Identify which cell holds the provided text, then report its [X, Y] central coordinate. 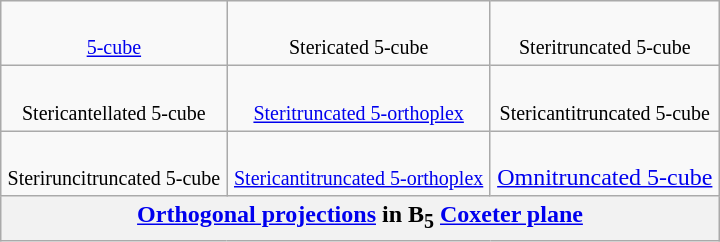
Orthogonal projections in B5 Coxeter plane [360, 218]
Stericantitruncated 5-orthoplex [358, 164]
Stericantellated 5-cube [114, 98]
Stericantitruncated 5-cube [604, 98]
Omnitruncated 5-cube [604, 164]
Steritruncated 5-orthoplex [358, 98]
5-cube [114, 34]
Steritruncated 5-cube [604, 34]
Stericated 5-cube [358, 34]
Steriruncitruncated 5-cube [114, 164]
